Detect which cell encompasses the target text, then output its [X, Y] center coordinate. 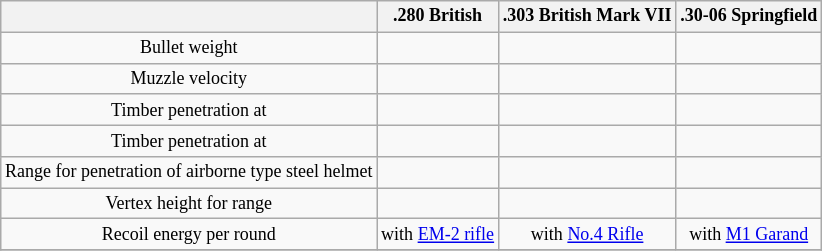
Range for penetration of airborne type steel helmet [189, 172]
with EM-2 rifle [438, 234]
with No.4 Rifle [586, 234]
.280 British [438, 16]
.303 British Mark VII [586, 16]
Bullet weight [189, 48]
.30-06 Springfield [749, 16]
Muzzle velocity [189, 78]
with M1 Garand [749, 234]
Vertex height for range [189, 204]
Recoil energy per round [189, 234]
